Capture the cell that displays the provided text and extract its [X, Y] central coordinate. 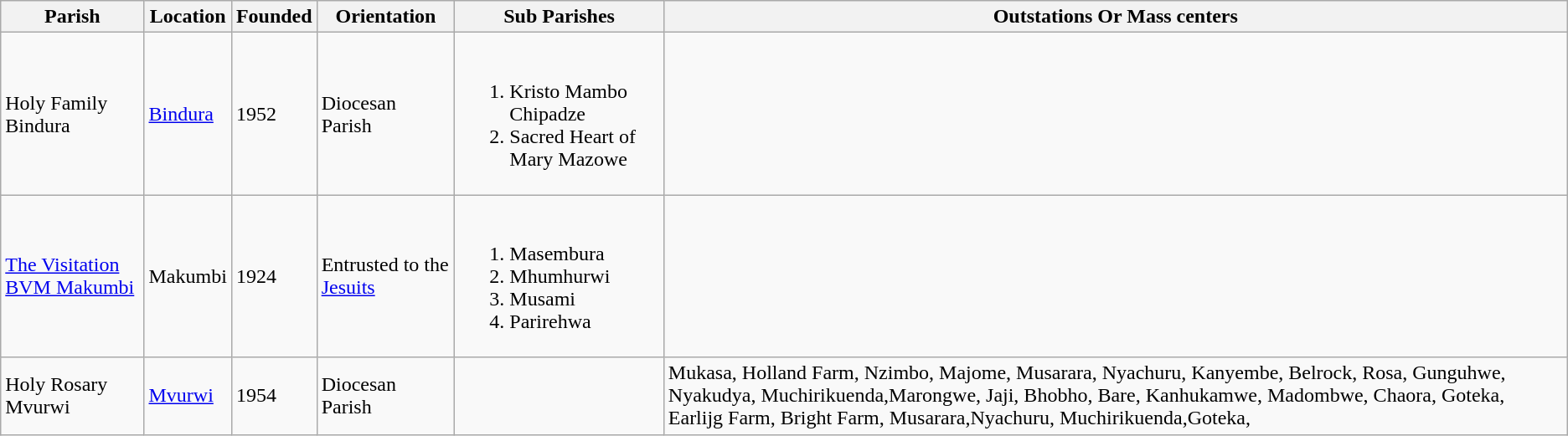
Makumbi [188, 276]
Founded [274, 17]
Parish [72, 17]
1954 [274, 396]
Orientation [385, 17]
1924 [274, 276]
Holy Family Bindura [72, 114]
Kristo Mambo ChipadzeSacred Heart of Mary Mazowe [560, 114]
Entrusted to the Jesuits [385, 276]
Sub Parishes [560, 17]
Holy Rosary Mvurwi [72, 396]
Outstations Or Mass centers [1116, 17]
MasemburaMhumhurwiMusamiParirehwa [560, 276]
Location [188, 17]
1952 [274, 114]
The Visitation BVM Makumbi [72, 276]
Bindura [188, 114]
Mvurwi [188, 396]
